For the text-containing cell, return its midpoint in [X, Y] coordinate format. 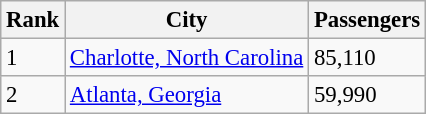
Atlanta, Georgia [187, 95]
1 [33, 58]
Passengers [368, 20]
2 [33, 95]
Charlotte, North Carolina [187, 58]
85,110 [368, 58]
City [187, 20]
Rank [33, 20]
59,990 [368, 95]
